Return the (X, Y) coordinate for the center point of the cell that contains the specified text.  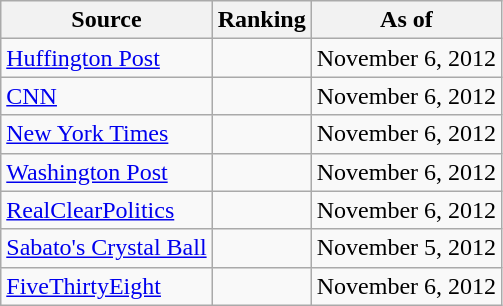
FiveThirtyEight (106, 286)
Source (106, 20)
Sabato's Crystal Ball (106, 248)
Huffington Post (106, 58)
Washington Post (106, 172)
CNN (106, 96)
As of (406, 20)
Ranking (262, 20)
RealClearPolitics (106, 210)
November 5, 2012 (406, 248)
New York Times (106, 134)
